Return (x, y) of the center of cell containing provided text 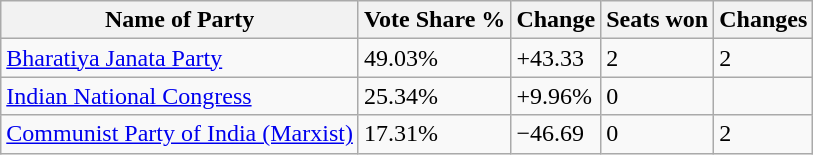
Name of Party (180, 20)
Indian National Congress (180, 96)
Bharatiya Janata Party (180, 58)
Vote Share % (434, 20)
Changes (764, 20)
25.34% (434, 96)
17.31% (434, 134)
Seats won (658, 20)
−46.69 (556, 134)
Change (556, 20)
+9.96% (556, 96)
Communist Party of India (Marxist) (180, 134)
+43.33 (556, 58)
49.03% (434, 58)
